Detect which cell encompasses the target text, then output its [X, Y] center coordinate. 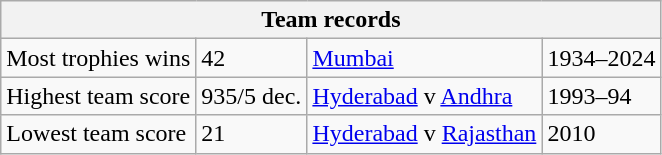
Team records [331, 20]
Mumbai [424, 58]
1993–94 [602, 96]
1934–2024 [602, 58]
935/5 dec. [252, 96]
Most trophies wins [98, 58]
21 [252, 134]
Hyderabad v Andhra [424, 96]
42 [252, 58]
Hyderabad v Rajasthan [424, 134]
Lowest team score [98, 134]
Highest team score [98, 96]
2010 [602, 134]
